Return the [X, Y] coordinate for the center point of the cell that contains the specified text.  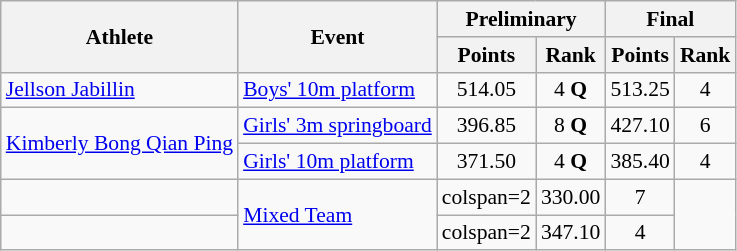
Jellson Jabillin [120, 90]
371.50 [486, 162]
Boys' 10m platform [338, 90]
514.05 [486, 90]
Event [338, 36]
6 [706, 126]
Mixed Team [338, 214]
396.85 [486, 126]
Kimberly Bong Qian Ping [120, 144]
Athlete [120, 36]
330.00 [570, 197]
7 [640, 197]
427.10 [640, 126]
513.25 [640, 90]
Final [670, 19]
8 Q [570, 126]
385.40 [640, 162]
Girls' 10m platform [338, 162]
Girls' 3m springboard [338, 126]
Preliminary [522, 19]
347.10 [570, 233]
